Return (x, y) of the center of cell containing provided text 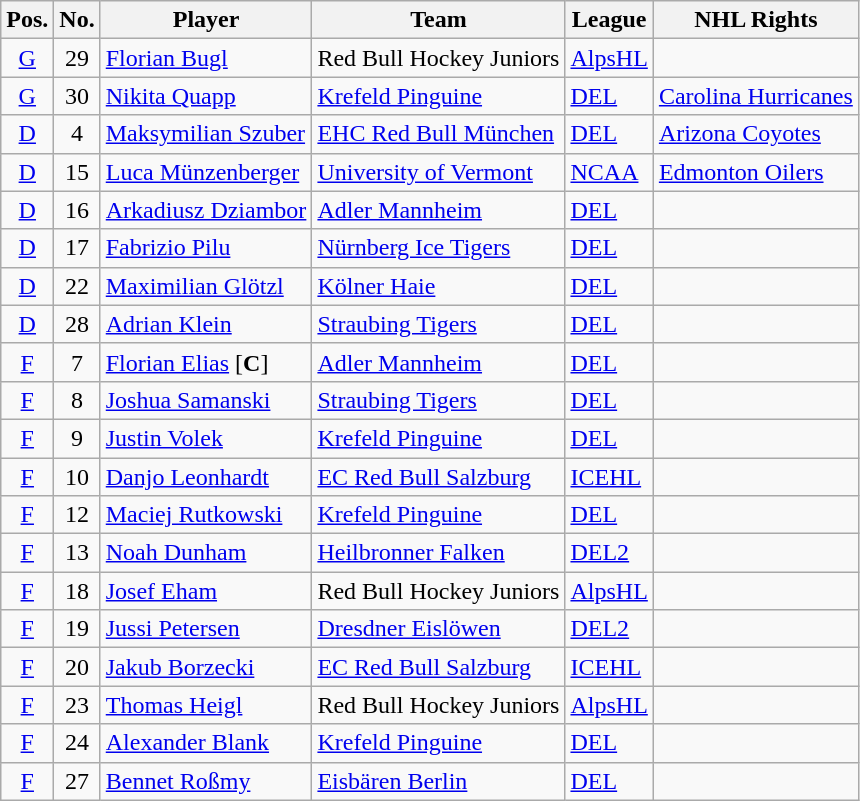
Fabrizio Pilu (206, 248)
University of Vermont (438, 172)
16 (77, 210)
Dresdner Eislöwen (438, 629)
Florian Elias [C] (206, 362)
Heilbronner Falken (438, 553)
Josef Eham (206, 591)
27 (77, 781)
Noah Dunham (206, 553)
Adrian Klein (206, 324)
10 (77, 477)
NHL Rights (756, 20)
Maciej Rutkowski (206, 515)
12 (77, 515)
Arkadiusz Dziambor (206, 210)
22 (77, 286)
Pos. (28, 20)
Nürnberg Ice Tigers (438, 248)
Team (438, 20)
Kölner Haie (438, 286)
NCAA (609, 172)
League (609, 20)
9 (77, 438)
18 (77, 591)
30 (77, 96)
28 (77, 324)
Joshua Samanski (206, 400)
Florian Bugl (206, 58)
8 (77, 400)
Luca Münzenberger (206, 172)
Alexander Blank (206, 743)
Player (206, 20)
Edmonton Oilers (756, 172)
Nikita Quapp (206, 96)
Danjo Leonhardt (206, 477)
Bennet Roßmy (206, 781)
19 (77, 629)
Arizona Coyotes (756, 134)
Maksymilian Szuber (206, 134)
17 (77, 248)
Carolina Hurricanes (756, 96)
7 (77, 362)
4 (77, 134)
Eisbären Berlin (438, 781)
23 (77, 705)
Jakub Borzecki (206, 667)
Justin Volek (206, 438)
Thomas Heigl (206, 705)
EHC Red Bull München (438, 134)
15 (77, 172)
No. (77, 20)
13 (77, 553)
20 (77, 667)
24 (77, 743)
Jussi Petersen (206, 629)
Maximilian Glötzl (206, 286)
29 (77, 58)
